For the text-containing cell, return its midpoint in (X, Y) coordinate format. 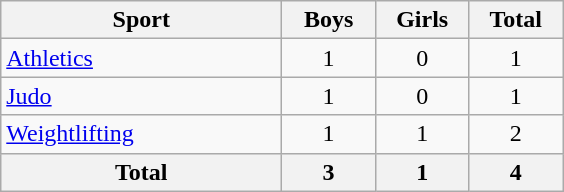
Athletics (142, 58)
Girls (422, 20)
3 (329, 172)
Weightlifting (142, 134)
Boys (329, 20)
Judo (142, 96)
Sport (142, 20)
2 (516, 134)
4 (516, 172)
